Locate the cell with the specified text and output its (X, Y) center coordinate. 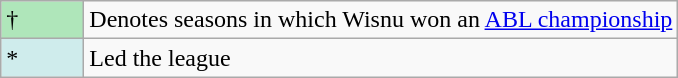
* (42, 58)
† (42, 20)
Led the league (381, 58)
Denotes seasons in which Wisnu won an ABL championship (381, 20)
